Search for the cell housing the specified text and yield its [x, y] center coordinate. 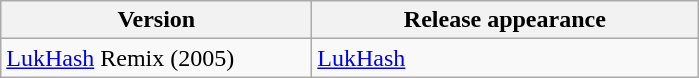
Version [156, 20]
Release appearance [505, 20]
LukHash [505, 58]
LukHash Remix (2005) [156, 58]
